Provide the [X, Y] coordinate of the cell's center where the given text is located.  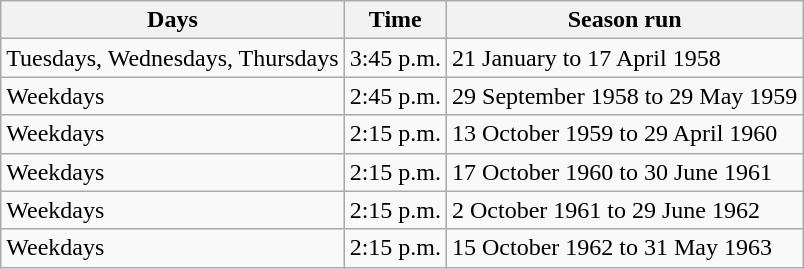
17 October 1960 to 30 June 1961 [625, 172]
Days [172, 20]
Tuesdays, Wednesdays, Thursdays [172, 58]
3:45 p.m. [395, 58]
2:45 p.m. [395, 96]
21 January to 17 April 1958 [625, 58]
Time [395, 20]
Season run [625, 20]
29 September 1958 to 29 May 1959 [625, 96]
2 October 1961 to 29 June 1962 [625, 210]
15 October 1962 to 31 May 1963 [625, 248]
13 October 1959 to 29 April 1960 [625, 134]
